For the text-containing cell, return its midpoint in (x, y) coordinate format. 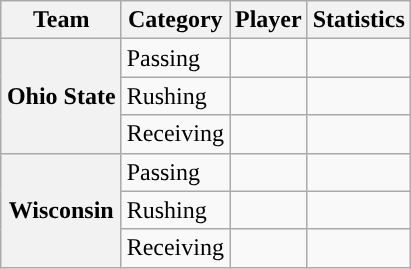
Team (61, 20)
Wisconsin (61, 210)
Ohio State (61, 96)
Statistics (358, 20)
Category (175, 20)
Player (269, 20)
